Provide the [X, Y] coordinate of the cell's center where the given text is located.  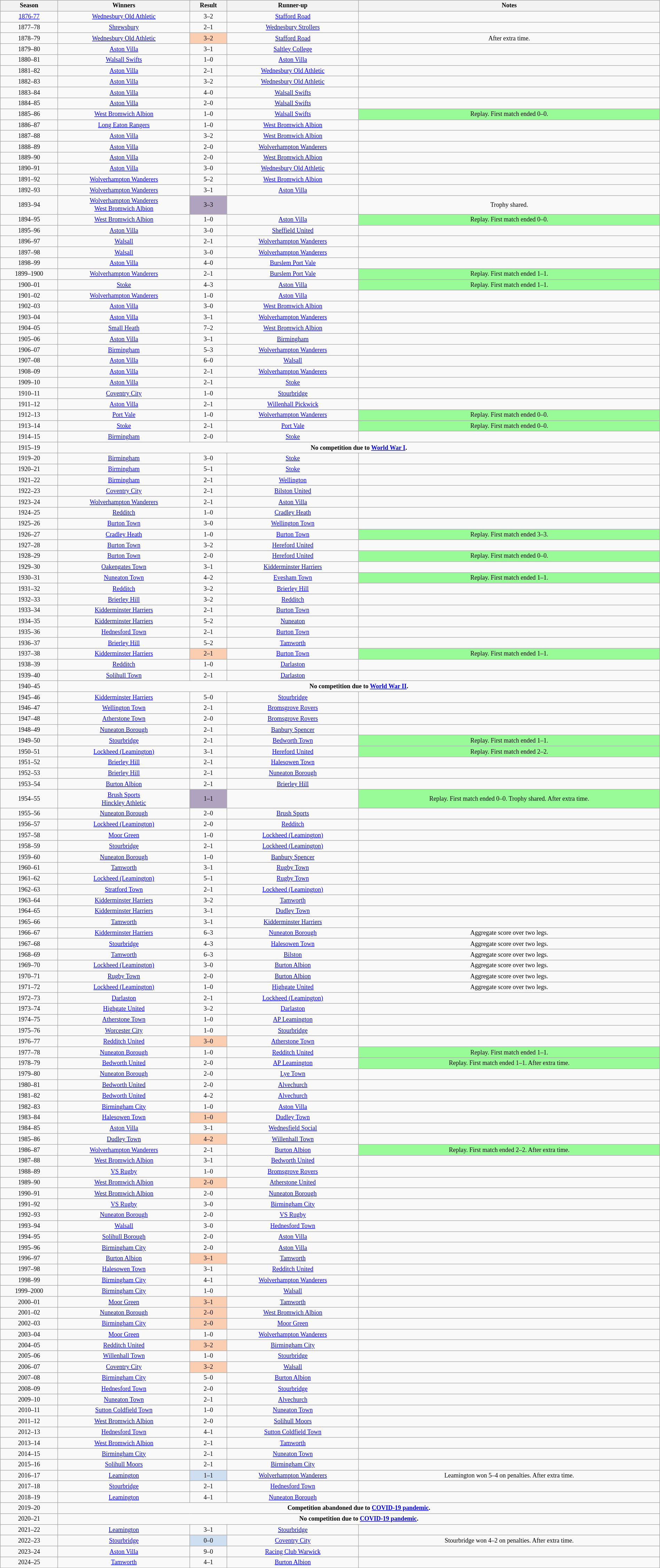
1880–81 [29, 60]
2004–05 [29, 1345]
1927–28 [29, 545]
1890–91 [29, 168]
1983–84 [29, 1118]
No competition due to World War II. [359, 687]
1888–89 [29, 147]
1887–88 [29, 136]
1984–85 [29, 1128]
1996–97 [29, 1258]
Saltley College [293, 49]
Runner-up [293, 6]
1894–95 [29, 220]
1901–02 [29, 296]
5–3 [208, 350]
Wolverhampton WanderersWest Bromwich Albion [124, 205]
2003–04 [29, 1335]
Leamington won 5–4 on penalties. After extra time. [509, 1475]
1991–92 [29, 1204]
1947–48 [29, 719]
1883–84 [29, 93]
1931–32 [29, 588]
1973–74 [29, 1009]
6–0 [208, 361]
2017–18 [29, 1487]
Replay. First match ended 3–3. [509, 535]
2010–11 [29, 1411]
2018–19 [29, 1497]
1960–61 [29, 868]
1993–94 [29, 1226]
Bedworth Town [293, 741]
1923–24 [29, 502]
1939–40 [29, 675]
1971–72 [29, 987]
1891–92 [29, 180]
Wednesbury Strollers [293, 27]
Long Eaton Rangers [124, 125]
2023–24 [29, 1551]
Replay. First match ended 2–2. After extra time. [509, 1150]
1957–58 [29, 836]
Solihull Borough [124, 1237]
1886–87 [29, 125]
Bilston United [293, 491]
1946–47 [29, 708]
Notes [509, 6]
1924–25 [29, 512]
2012–13 [29, 1432]
1981–82 [29, 1096]
1965–66 [29, 922]
1913–14 [29, 426]
1878–79 [29, 38]
After extra time. [509, 38]
1914–15 [29, 437]
Result [208, 6]
1950–51 [29, 751]
2021–22 [29, 1530]
No competition due to World War I. [359, 448]
1986–87 [29, 1150]
1964–65 [29, 911]
1879–80 [29, 49]
Nuneaton [293, 621]
1985–86 [29, 1139]
1892–93 [29, 190]
2000–01 [29, 1302]
2013–14 [29, 1443]
1969–70 [29, 966]
1895–96 [29, 230]
1906–07 [29, 350]
2015–16 [29, 1465]
1989–90 [29, 1182]
1936–37 [29, 643]
1959–60 [29, 857]
1953–54 [29, 784]
1968–69 [29, 955]
1955–56 [29, 813]
Replay. First match ended 1–1. After extra time. [509, 1063]
1884–85 [29, 103]
1911–12 [29, 404]
1912–13 [29, 415]
2006–07 [29, 1367]
1995–96 [29, 1248]
1997–98 [29, 1269]
2019–20 [29, 1508]
1898–99 [29, 263]
1980–81 [29, 1085]
1921–22 [29, 480]
Oakengates Town [124, 567]
Willenhall Pickwick [293, 404]
Winners [124, 6]
0–0 [208, 1541]
1922–23 [29, 491]
2008–09 [29, 1388]
1929–30 [29, 567]
1909–10 [29, 382]
1932–33 [29, 599]
Stourbridge won 4–2 on penalties. After extra time. [509, 1541]
1882–83 [29, 81]
1961–62 [29, 879]
Replay. First match ended 0–0. Trophy shared. After extra time. [509, 799]
Lye Town [293, 1074]
2001–02 [29, 1312]
1908–09 [29, 372]
1951–52 [29, 762]
Atherstone United [293, 1182]
1938–39 [29, 665]
Sheffield United [293, 230]
1958–59 [29, 846]
1889–90 [29, 157]
3–3 [208, 205]
1977–78 [29, 1052]
1934–35 [29, 621]
Evesham Town [293, 578]
1915–19 [29, 448]
1910–11 [29, 393]
1893–94 [29, 205]
1988–89 [29, 1172]
Bilston [293, 955]
Racing Club Warwick [293, 1551]
1966–67 [29, 933]
1920–21 [29, 469]
1885–86 [29, 114]
1899–1900 [29, 274]
2007–08 [29, 1378]
1940–45 [29, 687]
1897–98 [29, 252]
7–2 [208, 328]
Solihull Town [124, 675]
2014–15 [29, 1454]
1905–06 [29, 339]
1881–82 [29, 71]
2024–25 [29, 1562]
1979–80 [29, 1074]
2022–23 [29, 1541]
1975–76 [29, 1030]
Brush SportsHinckley Athletic [124, 799]
Brush Sports [293, 813]
No competition due to COVID-19 pandemic. [359, 1519]
1903–04 [29, 317]
Season [29, 6]
1972–73 [29, 998]
Wellington [293, 480]
Shrewsbury [124, 27]
1900–01 [29, 285]
1990–91 [29, 1193]
2005–06 [29, 1356]
1902–03 [29, 306]
1954–55 [29, 799]
1907–08 [29, 361]
Replay. First match ended 2–2. [509, 751]
1937–38 [29, 654]
1952–53 [29, 773]
2011–12 [29, 1421]
1877–78 [29, 27]
2002–03 [29, 1324]
1930–31 [29, 578]
1956–57 [29, 824]
1978–79 [29, 1063]
2009–10 [29, 1400]
1904–05 [29, 328]
1970–71 [29, 976]
1925–26 [29, 524]
1974–75 [29, 1020]
1919–20 [29, 458]
1933–34 [29, 611]
1926–27 [29, 535]
Small Heath [124, 328]
1928–29 [29, 556]
1935–36 [29, 632]
1982–83 [29, 1106]
1999–2000 [29, 1291]
Competition abandoned due to COVID-19 pandemic. [359, 1508]
1949–50 [29, 741]
1967–68 [29, 943]
1992–93 [29, 1215]
1998–99 [29, 1280]
1994–95 [29, 1237]
2016–17 [29, 1475]
1876-77 [29, 17]
1945–46 [29, 697]
1948–49 [29, 730]
9–0 [208, 1551]
1962–63 [29, 890]
Wednesfield Social [293, 1128]
1976–77 [29, 1042]
Stratford Town [124, 890]
Worcester City [124, 1030]
2020–21 [29, 1519]
Trophy shared. [509, 205]
1987–88 [29, 1161]
1896–97 [29, 242]
1963–64 [29, 900]
